For the text-containing cell, return its midpoint in (X, Y) coordinate format. 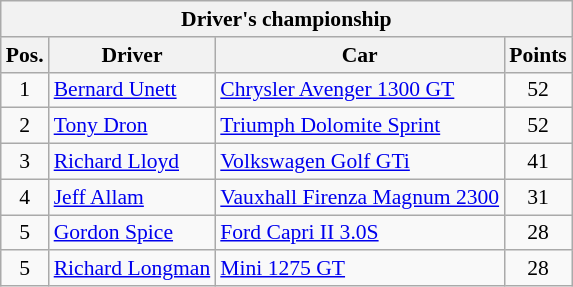
1 (25, 90)
Driver (132, 55)
2 (25, 126)
Driver's championship (286, 19)
Tony Dron (132, 126)
Triumph Dolomite Sprint (360, 126)
31 (538, 197)
Jeff Allam (132, 197)
3 (25, 162)
41 (538, 162)
Volkswagen Golf GTi (360, 162)
4 (25, 197)
Pos. (25, 55)
Chrysler Avenger 1300 GT (360, 90)
Vauxhall Firenza Magnum 2300 (360, 197)
Richard Lloyd (132, 162)
Gordon Spice (132, 233)
Car (360, 55)
Bernard Unett (132, 90)
Richard Longman (132, 269)
Mini 1275 GT (360, 269)
Points (538, 55)
Ford Capri II 3.0S (360, 233)
